Identify which cell holds the provided text, then report its (X, Y) central coordinate. 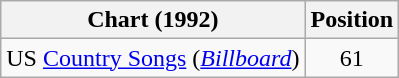
Chart (1992) (153, 20)
61 (352, 58)
US Country Songs (Billboard) (153, 58)
Position (352, 20)
